Detect which cell encompasses the target text, then output its [x, y] center coordinate. 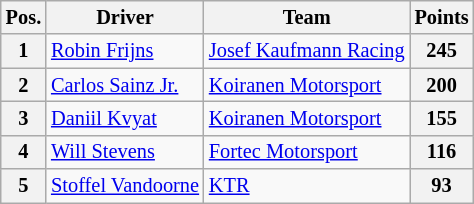
245 [442, 51]
Team [307, 17]
Points [442, 17]
Driver [125, 17]
155 [442, 118]
93 [442, 186]
5 [24, 186]
Carlos Sainz Jr. [125, 85]
3 [24, 118]
200 [442, 85]
2 [24, 85]
Fortec Motorsport [307, 152]
4 [24, 152]
Pos. [24, 17]
Josef Kaufmann Racing [307, 51]
1 [24, 51]
Daniil Kvyat [125, 118]
Stoffel Vandoorne [125, 186]
116 [442, 152]
Will Stevens [125, 152]
Robin Frijns [125, 51]
KTR [307, 186]
